Return (X, Y) of the center of cell containing provided text 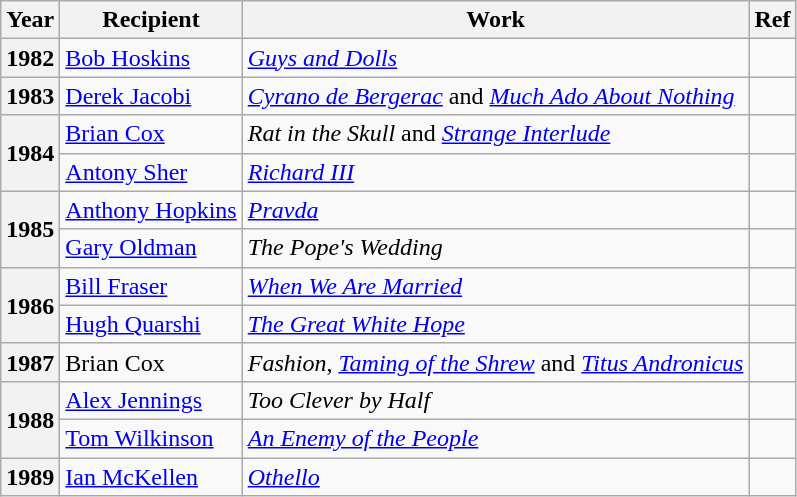
An Enemy of the People (496, 438)
1987 (30, 362)
Ref (772, 20)
The Great White Hope (496, 324)
Othello (496, 477)
Tom Wilkinson (151, 438)
Derek Jacobi (151, 96)
1989 (30, 477)
Bob Hoskins (151, 58)
1984 (30, 153)
Work (496, 20)
Richard III (496, 172)
Antony Sher (151, 172)
Ian McKellen (151, 477)
Guys and Dolls (496, 58)
1983 (30, 96)
1982 (30, 58)
Recipient (151, 20)
Cyrano de Bergerac and Much Ado About Nothing (496, 96)
Pravda (496, 210)
Alex Jennings (151, 400)
Anthony Hopkins (151, 210)
Rat in the Skull and Strange Interlude (496, 134)
Fashion, Taming of the Shrew and Titus Andronicus (496, 362)
Bill Fraser (151, 286)
The Pope's Wedding (496, 248)
1988 (30, 419)
Year (30, 20)
Too Clever by Half (496, 400)
1985 (30, 229)
1986 (30, 305)
Gary Oldman (151, 248)
Hugh Quarshi (151, 324)
When We Are Married (496, 286)
